Provide the (x, y) coordinate of the cell's center where the given text is located.  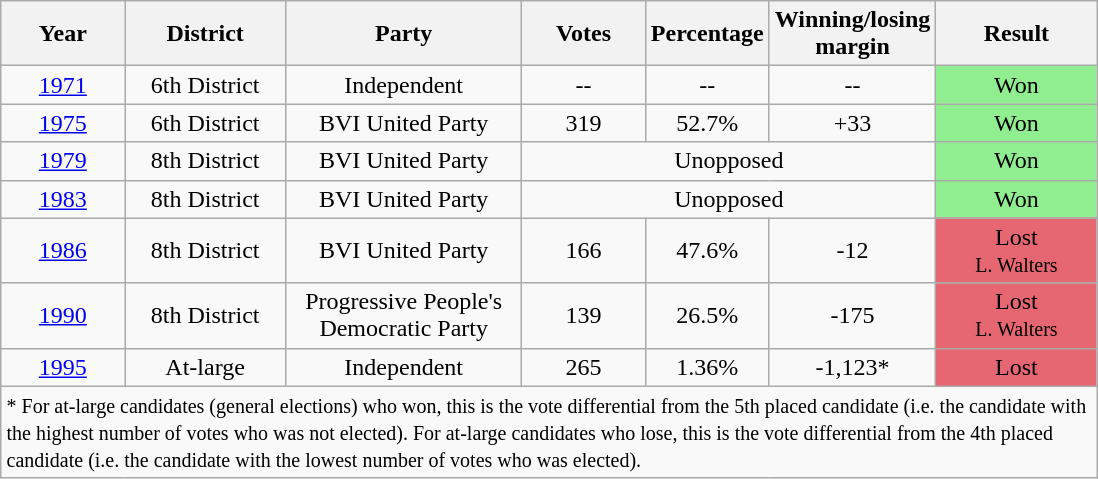
Progressive People's Democratic Party (404, 316)
Winning/losing margin (852, 34)
26.5% (707, 316)
1971 (63, 85)
District (206, 34)
1.36% (707, 367)
Percentage (707, 34)
At-large (206, 367)
52.7% (707, 123)
Year (63, 34)
-12 (852, 250)
+33 (852, 123)
265 (584, 367)
1995 (63, 367)
-175 (852, 316)
139 (584, 316)
1975 (63, 123)
47.6% (707, 250)
319 (584, 123)
Party (404, 34)
1983 (63, 199)
Result (1016, 34)
Votes (584, 34)
Lost (1016, 367)
1990 (63, 316)
166 (584, 250)
1979 (63, 161)
-1,123* (852, 367)
1986 (63, 250)
